Pinpoint the cell where the given text exists, returning its [x, y] midpoint coordinate. 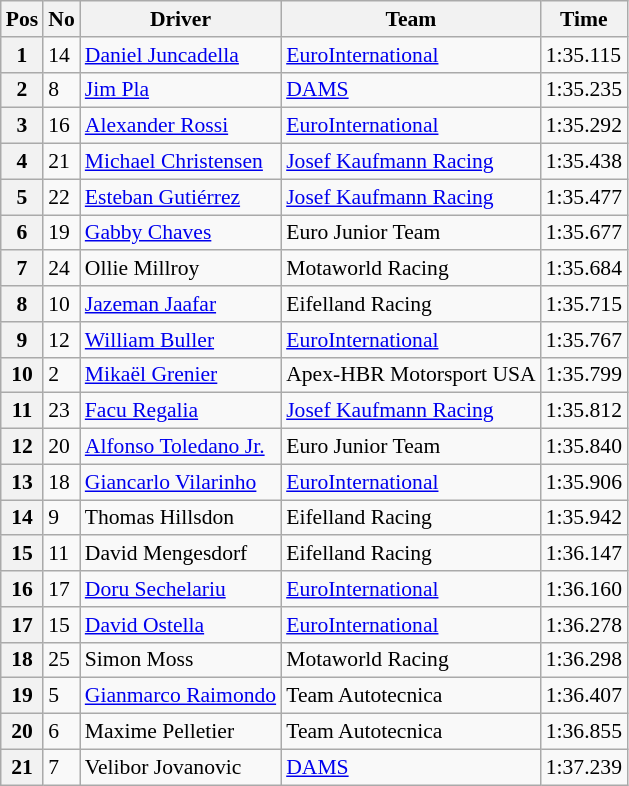
24 [62, 269]
1:36.147 [584, 554]
1:35.438 [584, 162]
Maxime Pelletier [180, 732]
Simon Moss [180, 660]
1:35.942 [584, 518]
David Mengesdorf [180, 554]
4 [22, 162]
David Ostella [180, 625]
1:35.115 [584, 55]
Daniel Juncadella [180, 55]
1:36.160 [584, 589]
1:35.767 [584, 340]
Alexander Rossi [180, 126]
Team [411, 19]
1:36.855 [584, 732]
Alfonso Toledano Jr. [180, 447]
Esteban Gutiérrez [180, 197]
1:36.278 [584, 625]
1:35.799 [584, 375]
1:35.906 [584, 482]
Jim Pla [180, 90]
Velibor Jovanovic [180, 767]
3 [22, 126]
Driver [180, 19]
1:35.677 [584, 233]
Time [584, 19]
22 [62, 197]
25 [62, 660]
1:35.715 [584, 304]
1:36.407 [584, 696]
23 [62, 411]
Thomas Hillsdon [180, 518]
Pos [22, 19]
1:35.684 [584, 269]
Gabby Chaves [180, 233]
Gianmarco Raimondo [180, 696]
1:35.840 [584, 447]
1:37.239 [584, 767]
No [62, 19]
Mikaël Grenier [180, 375]
13 [22, 482]
1:35.235 [584, 90]
Jazeman Jaafar [180, 304]
Ollie Millroy [180, 269]
1 [22, 55]
Facu Regalia [180, 411]
1:35.477 [584, 197]
William Buller [180, 340]
1:35.292 [584, 126]
1:36.298 [584, 660]
1:35.812 [584, 411]
Doru Sechelariu [180, 589]
Apex-HBR Motorsport USA [411, 375]
Michael Christensen [180, 162]
Giancarlo Vilarinho [180, 482]
